Find where the given text appears and provide that cell's center as (x, y) coordinate. 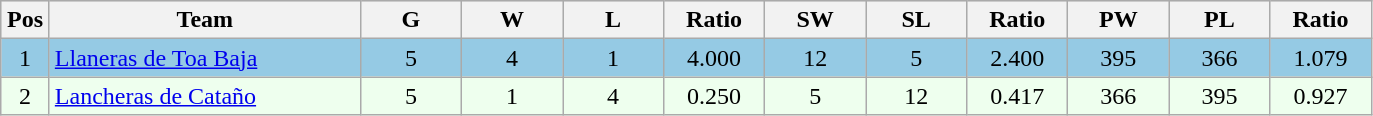
4.000 (714, 58)
0.417 (1018, 96)
2.400 (1018, 58)
Team (204, 20)
1.079 (1320, 58)
0.250 (714, 96)
SW (816, 20)
Lancheras de Cataño (204, 96)
W (512, 20)
SL (916, 20)
PL (1220, 20)
PW (1118, 20)
Llaneras de Toa Baja (204, 58)
L (612, 20)
0.927 (1320, 96)
2 (26, 96)
G (410, 20)
Pos (26, 20)
